Identify which cell holds the provided text, then report its [X, Y] central coordinate. 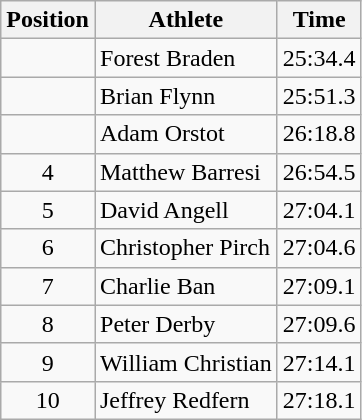
8 [48, 324]
Peter Derby [186, 324]
27:14.1 [319, 362]
27:09.6 [319, 324]
Charlie Ban [186, 286]
9 [48, 362]
Position [48, 20]
David Angell [186, 210]
26:18.8 [319, 134]
6 [48, 248]
26:54.5 [319, 172]
25:51.3 [319, 96]
Christopher Pirch [186, 248]
Athlete [186, 20]
27:18.1 [319, 400]
Adam Orstot [186, 134]
Forest Braden [186, 58]
4 [48, 172]
10 [48, 400]
5 [48, 210]
27:04.1 [319, 210]
Matthew Barresi [186, 172]
7 [48, 286]
27:09.1 [319, 286]
Jeffrey Redfern [186, 400]
27:04.6 [319, 248]
25:34.4 [319, 58]
William Christian [186, 362]
Brian Flynn [186, 96]
Time [319, 20]
